Locate the cell with the specified text and output its (x, y) center coordinate. 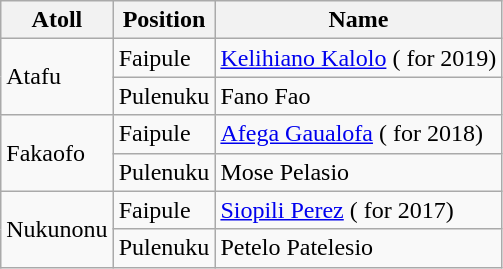
Atafu (57, 77)
Name (358, 20)
Atoll (57, 20)
Nukunonu (57, 229)
Mose Pelasio (358, 172)
Fakaofo (57, 153)
Fano Fao (358, 96)
Siopili Perez ( for 2017) (358, 210)
Petelo Patelesio (358, 248)
Kelihiano Kalolo ( for 2019) (358, 58)
Afega Gaualofa ( for 2018) (358, 134)
Position (164, 20)
